Capture the cell that displays the provided text and extract its [x, y] central coordinate. 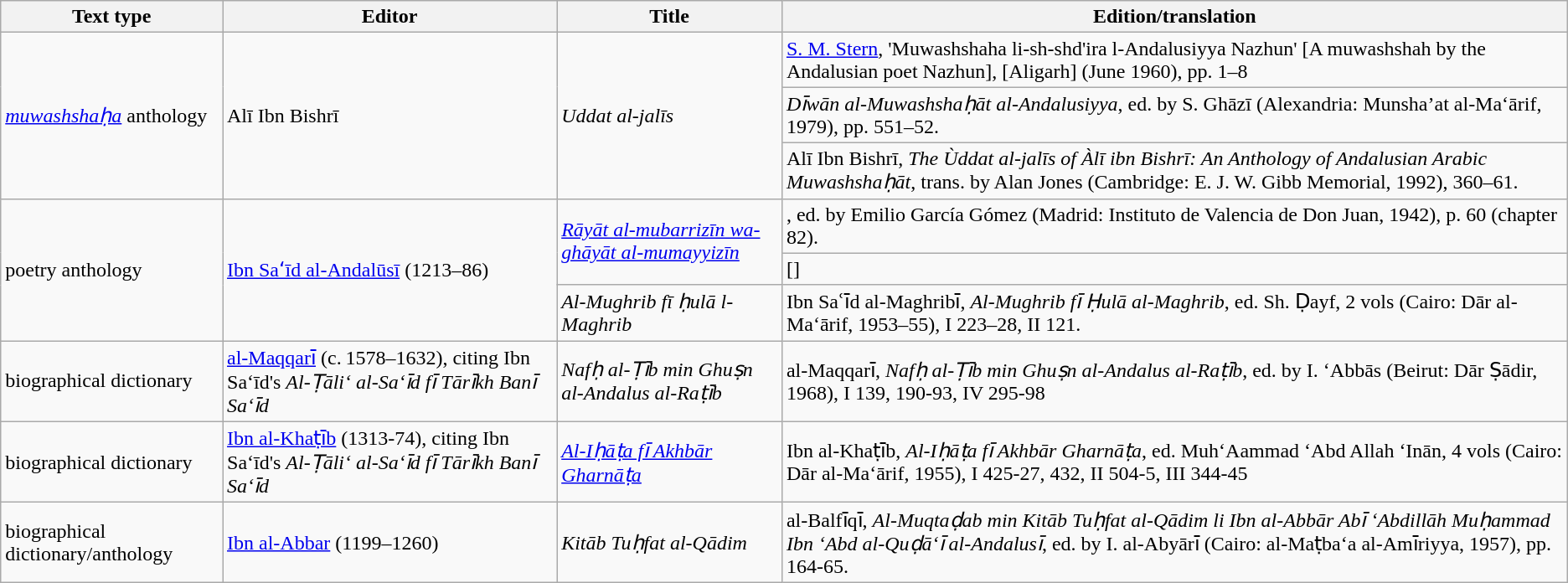
Ibn al-Khaṭı̄b (1313-74), citing Ibn Sa‘īd's Al-Ṭāli‘ al-Sa‘ı̄d fı̄ Tārı̄kh Banı̄ Sa‘ı̄d [390, 462]
Edition/translation [1174, 17]
muwashshaḥa anthology [112, 116]
Al-Iḥāṭa fı̄ Akhbār Gharnāṭa [670, 462]
Ibn al-Abbar (1199–1260) [390, 543]
S. M. Stern, 'Muwashshaha li-sh-shd'ira l-Andalusiyya Nazhun' [A muwashshah by the Andalusian poet Nazhun], [Aligarh] (June 1960), pp. 1–8 [1174, 60]
al-Maqqarı̄ (c. 1578–1632), citing Ibn Sa‘īd's Al-Ṭāli‘ al-Sa‘ı̄d fı̄ Tārı̄kh Banı̄ Sa‘ı̄d [390, 382]
biographical dictionary/anthology [112, 543]
Dı̄wān al-Muwashshaḥāt al-Andalusiyya, ed. by S. Ghāzī (Alexandria: Munsha’at al-Ma‘ārif, 1979), pp. 551–52. [1174, 116]
Nafḥ al-Ṭı̄b min Ghuṣn al-Andalus al-Raṭı̄b [670, 382]
Rāyāt al-mubarrizīn wa-ghāyāt al-mumayyizīn [670, 241]
Text type [112, 17]
al-Maqqarı̄, Nafḥ al-Ṭı̄b min Ghuṣn al-Andalus al-Raṭı̄b, ed. by I. ‘Abbās (Beirut: Dār Ṣādir, 1968), I 139, 190-93, IV 295-98 [1174, 382]
Editor [390, 17]
, ed. by Emilio García Gómez (Madrid: Instituto de Valencia de Don Juan, 1942), p. 60 (chapter 82). [1174, 226]
[] [1174, 269]
Al-Mughrib fī ḥulā l-Maghrib [670, 313]
Title [670, 17]
poetry anthology [112, 270]
Kitāb Tuḥfat al-Qādim [670, 543]
Ibn Saʻīd al-Andalūsī (1213–86) [390, 270]
Ibn Saʿı̄d al-Maghribı̄, Al-Mughrib fı̄ Ḥulā al-Maghrib, ed. Sh. Ḍayf, 2 vols (Cairo: Dār al-Ma‘ārif, 1953–55), I 223–28, II 121. [1174, 313]
Alī Ibn Bishrī [390, 116]
Uddat al-jalīs [670, 116]
